Locate the cell with the specified text and output its (X, Y) center coordinate. 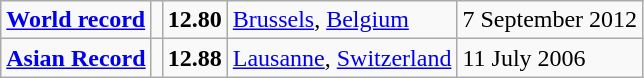
Brussels, Belgium (342, 20)
12.80 (194, 20)
Lausanne, Switzerland (342, 58)
World record (76, 20)
Asian Record (76, 58)
7 September 2012 (550, 20)
12.88 (194, 58)
11 July 2006 (550, 58)
